From the cell containing the given text, extract its center point as [x, y] coordinate. 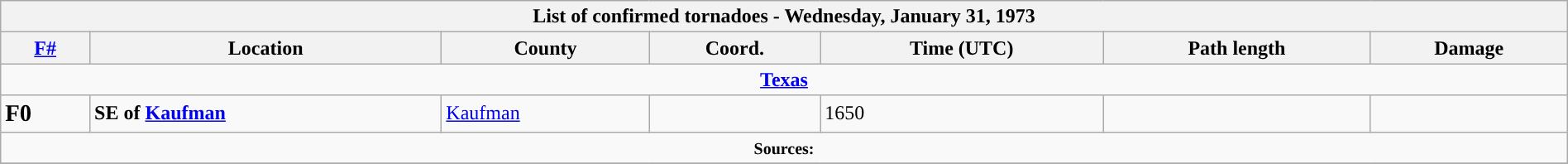
Kaufman [546, 113]
Coord. [734, 48]
F0 [45, 113]
County [546, 48]
Time (UTC) [962, 48]
Location [266, 48]
List of confirmed tornadoes - Wednesday, January 31, 1973 [784, 17]
F# [45, 48]
Path length [1237, 48]
Damage [1469, 48]
Sources: [784, 147]
Texas [784, 80]
1650 [962, 113]
SE of Kaufman [266, 113]
